Locate the cell with the specified text and output its [X, Y] center coordinate. 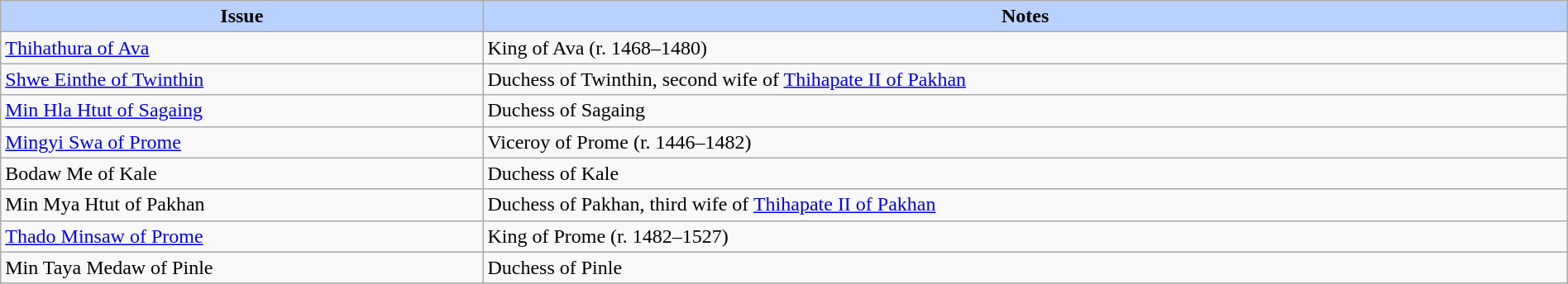
Duchess of Pakhan, third wife of Thihapate II of Pakhan [1025, 205]
Issue [241, 17]
Duchess of Sagaing [1025, 111]
Shwe Einthe of Twinthin [241, 79]
King of Ava (r. 1468–1480) [1025, 48]
Viceroy of Prome (r. 1446–1482) [1025, 142]
Min Taya Medaw of Pinle [241, 267]
Mingyi Swa of Prome [241, 142]
Duchess of Pinle [1025, 267]
Duchess of Twinthin, second wife of Thihapate II of Pakhan [1025, 79]
Min Mya Htut of Pakhan [241, 205]
Min Hla Htut of Sagaing [241, 111]
Thado Minsaw of Prome [241, 236]
Bodaw Me of Kale [241, 173]
Thihathura of Ava [241, 48]
King of Prome (r. 1482–1527) [1025, 236]
Duchess of Kale [1025, 173]
Notes [1025, 17]
